Locate the cell with the specified text and output its [X, Y] center coordinate. 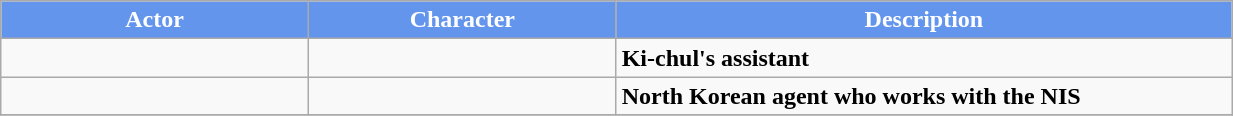
North Korean agent who works with the NIS [924, 96]
Actor [155, 20]
Ki-chul's assistant [924, 58]
Character [462, 20]
Description [924, 20]
